For the text-containing cell, return its midpoint in [x, y] coordinate format. 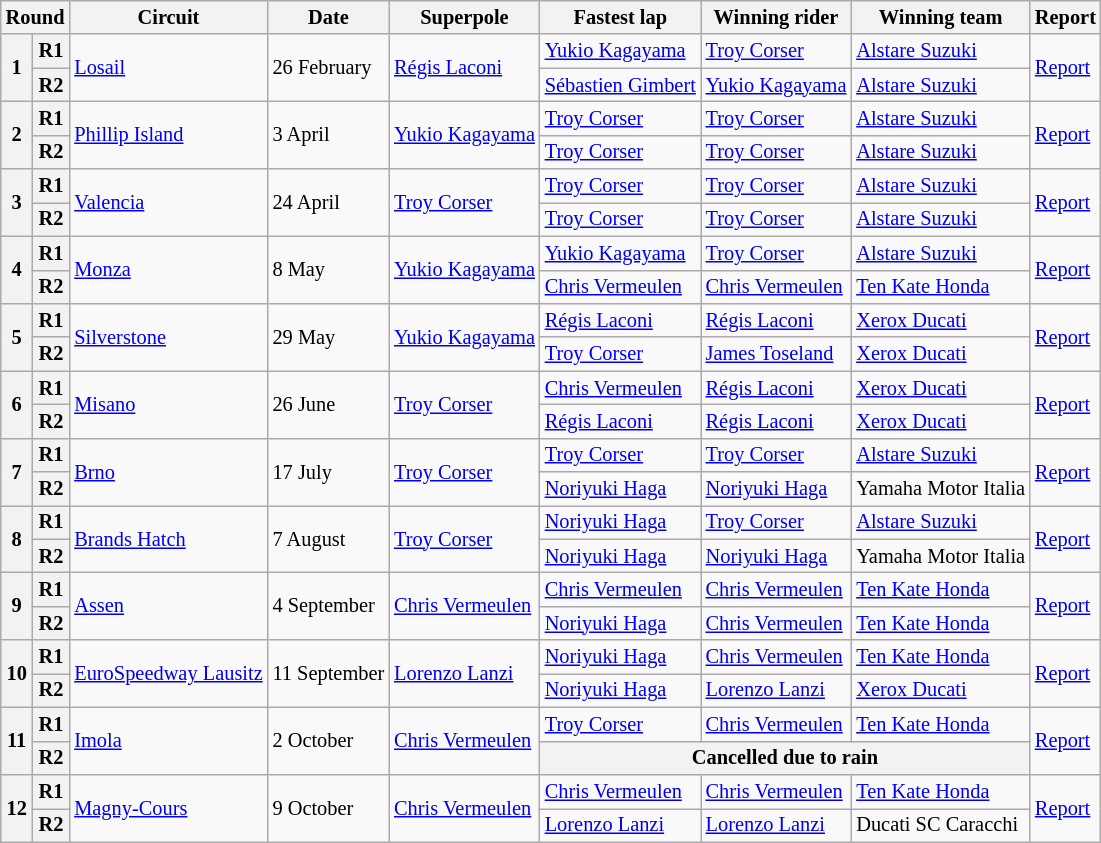
Silverstone [168, 336]
5 [17, 336]
2 October [329, 740]
EuroSpeedway Lausitz [168, 674]
Winning rider [776, 17]
26 June [329, 404]
Date [329, 17]
8 May [329, 270]
Cancelled due to rain [785, 758]
7 [17, 472]
Superpole [464, 17]
Circuit [168, 17]
3 [17, 202]
4 [17, 270]
Brands Hatch [168, 538]
26 February [329, 68]
6 [17, 404]
Brno [168, 472]
Misano [168, 404]
11 [17, 740]
Losail [168, 68]
29 May [329, 336]
9 [17, 606]
8 [17, 538]
Phillip Island [168, 134]
Round [36, 17]
17 July [329, 472]
Winning team [940, 17]
1 [17, 68]
Imola [168, 740]
Magny-Cours [168, 808]
Monza [168, 270]
12 [17, 808]
Assen [168, 606]
24 April [329, 202]
2 [17, 134]
7 August [329, 538]
10 [17, 674]
9 October [329, 808]
Ducati SC Caracchi [940, 825]
3 April [329, 134]
James Toseland [776, 354]
Valencia [168, 202]
Sébastien Gimbert [620, 85]
4 September [329, 606]
11 September [329, 674]
Fastest lap [620, 17]
